Provide the [X, Y] coordinate of the cell's center where the given text is located.  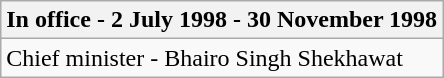
Chief minister - Bhairo Singh Shekhawat [222, 58]
In office - 2 July 1998 - 30 November 1998 [222, 20]
